From the cell containing the given text, extract its center point as (X, Y) coordinate. 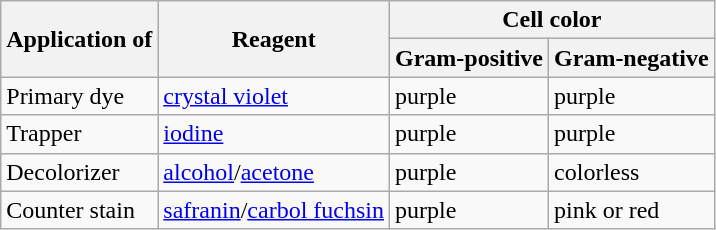
alcohol/acetone (274, 172)
Primary dye (80, 96)
crystal violet (274, 96)
Counter stain (80, 210)
Decolorizer (80, 172)
Cell color (552, 20)
colorless (632, 172)
safranin/carbol fuchsin (274, 210)
Gram-negative (632, 58)
iodine (274, 134)
pink or red (632, 210)
Application of (80, 39)
Reagent (274, 39)
Trapper (80, 134)
Gram-positive (468, 58)
